From the cell containing the given text, extract its center point as [X, Y] coordinate. 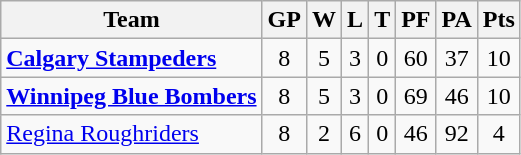
Regina Roughriders [132, 134]
92 [456, 134]
PF [416, 20]
Calgary Stampeders [132, 58]
PA [456, 20]
GP [284, 20]
Winnipeg Blue Bombers [132, 96]
37 [456, 58]
W [324, 20]
Pts [498, 20]
60 [416, 58]
2 [324, 134]
Team [132, 20]
L [356, 20]
4 [498, 134]
6 [356, 134]
T [382, 20]
69 [416, 96]
